Find where the given text appears and provide that cell's center as [X, Y] coordinate. 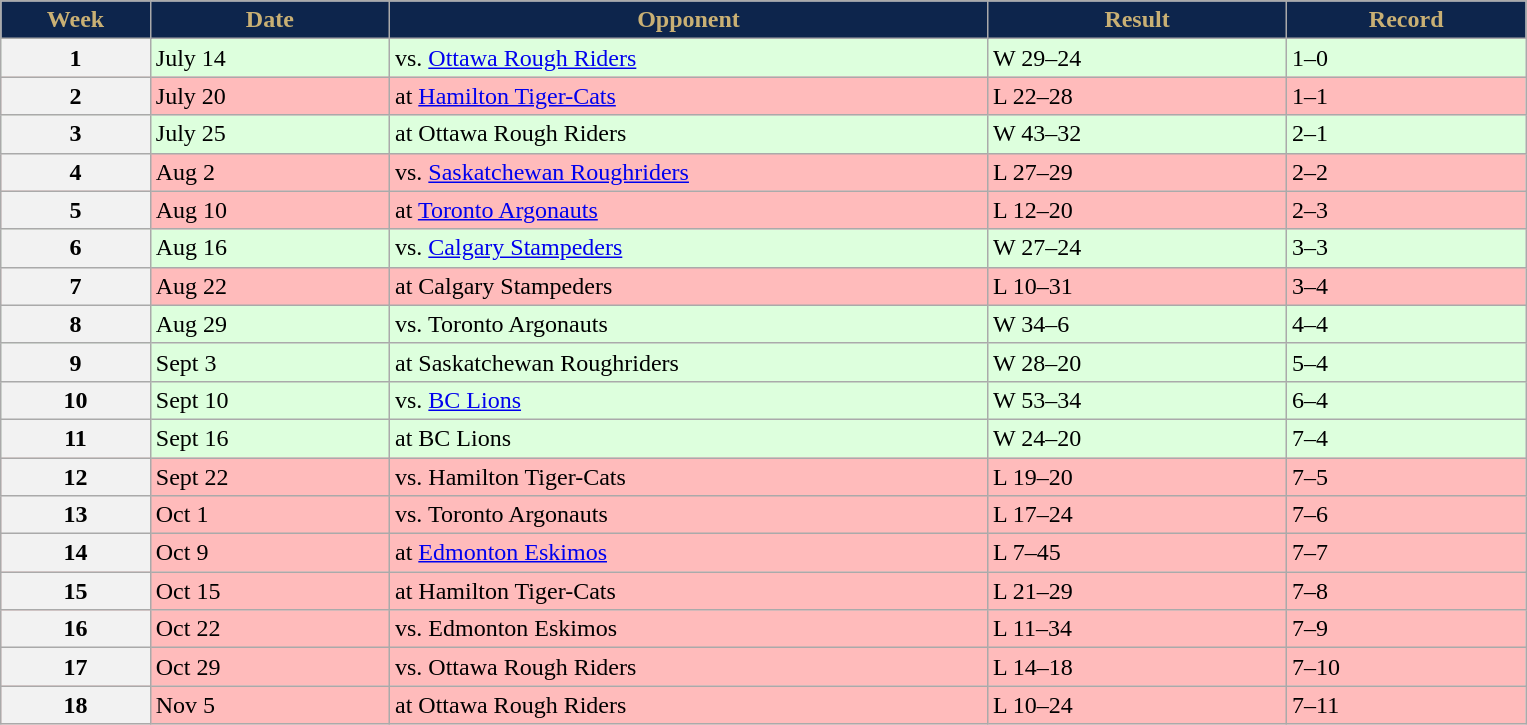
Week [76, 20]
at BC Lions [688, 438]
L 19–20 [1138, 477]
2–1 [1406, 134]
6–4 [1406, 400]
6 [76, 248]
2–3 [1406, 210]
Opponent [688, 20]
vs. Calgary Stampeders [688, 248]
Oct 9 [270, 553]
July 14 [270, 58]
3–4 [1406, 286]
Aug 22 [270, 286]
7 [76, 286]
Oct 1 [270, 515]
at Toronto Argonauts [688, 210]
Aug 10 [270, 210]
Oct 15 [270, 591]
7–8 [1406, 591]
L 10–31 [1138, 286]
W 53–34 [1138, 400]
L 17–24 [1138, 515]
Oct 22 [270, 629]
July 25 [270, 134]
2–2 [1406, 172]
L 12–20 [1138, 210]
L 21–29 [1138, 591]
Sept 10 [270, 400]
vs. Saskatchewan Roughriders [688, 172]
W 27–24 [1138, 248]
14 [76, 553]
7–4 [1406, 438]
12 [76, 477]
vs. Hamilton Tiger-Cats [688, 477]
Aug 2 [270, 172]
L 22–28 [1138, 96]
vs. Edmonton Eskimos [688, 629]
7–7 [1406, 553]
Record [1406, 20]
at Edmonton Eskimos [688, 553]
W 34–6 [1138, 324]
L 14–18 [1138, 667]
5 [76, 210]
Date [270, 20]
vs. BC Lions [688, 400]
2 [76, 96]
Sept 16 [270, 438]
11 [76, 438]
Aug 29 [270, 324]
17 [76, 667]
4 [76, 172]
W 28–20 [1138, 362]
1 [76, 58]
Result [1138, 20]
L 10–24 [1138, 705]
9 [76, 362]
3 [76, 134]
3–3 [1406, 248]
8 [76, 324]
1–1 [1406, 96]
Oct 29 [270, 667]
at Saskatchewan Roughriders [688, 362]
W 29–24 [1138, 58]
5–4 [1406, 362]
7–5 [1406, 477]
16 [76, 629]
L 11–34 [1138, 629]
W 43–32 [1138, 134]
7–6 [1406, 515]
10 [76, 400]
Aug 16 [270, 248]
Sept 3 [270, 362]
at Calgary Stampeders [688, 286]
7–9 [1406, 629]
7–10 [1406, 667]
W 24–20 [1138, 438]
7–11 [1406, 705]
Nov 5 [270, 705]
13 [76, 515]
L 27–29 [1138, 172]
1–0 [1406, 58]
18 [76, 705]
Sept 22 [270, 477]
L 7–45 [1138, 553]
July 20 [270, 96]
4–4 [1406, 324]
15 [76, 591]
